Return the [x, y] coordinate for the center point of the cell that contains the specified text.  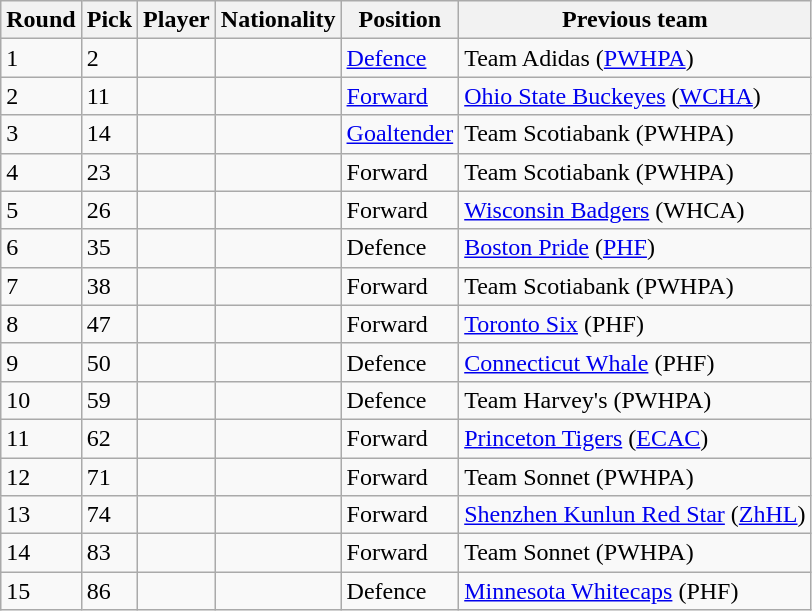
6 [41, 248]
Nationality [278, 20]
38 [109, 286]
59 [109, 400]
Pick [109, 20]
83 [109, 553]
47 [109, 324]
35 [109, 248]
71 [109, 477]
Player [177, 20]
13 [41, 515]
9 [41, 362]
Shenzhen Kunlun Red Star (ZhHL) [635, 515]
Minnesota Whitecaps (PHF) [635, 591]
Team Adidas (PWHPA) [635, 58]
86 [109, 591]
Goaltender [400, 134]
62 [109, 438]
1 [41, 58]
4 [41, 172]
26 [109, 210]
Connecticut Whale (PHF) [635, 362]
23 [109, 172]
15 [41, 591]
Round [41, 20]
Position [400, 20]
50 [109, 362]
Ohio State Buckeyes (WCHA) [635, 96]
Princeton Tigers (ECAC) [635, 438]
74 [109, 515]
12 [41, 477]
7 [41, 286]
Previous team [635, 20]
5 [41, 210]
Toronto Six (PHF) [635, 324]
Wisconsin Badgers (WHCA) [635, 210]
10 [41, 400]
Boston Pride (PHF) [635, 248]
Team Harvey's (PWHPA) [635, 400]
3 [41, 134]
8 [41, 324]
